For the text-containing cell, return its midpoint in [x, y] coordinate format. 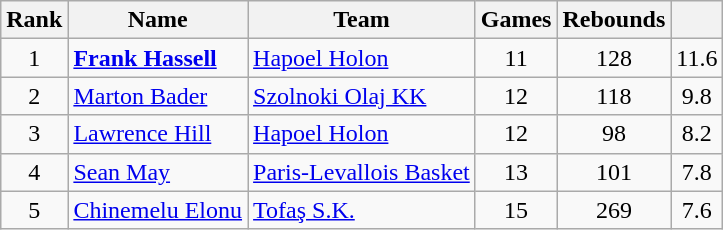
98 [614, 134]
128 [614, 58]
Tofaş S.K. [362, 210]
5 [34, 210]
7.6 [697, 210]
Sean May [158, 172]
Frank Hassell [158, 58]
Chinemelu Elonu [158, 210]
Marton Bader [158, 96]
Games [516, 20]
11.6 [697, 58]
3 [34, 134]
9.8 [697, 96]
11 [516, 58]
2 [34, 96]
4 [34, 172]
118 [614, 96]
Name [158, 20]
Szolnoki Olaj KK [362, 96]
15 [516, 210]
101 [614, 172]
269 [614, 210]
Paris-Levallois Basket [362, 172]
Lawrence Hill [158, 134]
13 [516, 172]
Team [362, 20]
8.2 [697, 134]
1 [34, 58]
Rank [34, 20]
Rebounds [614, 20]
7.8 [697, 172]
